Find where the given text appears and provide that cell's center as (X, Y) coordinate. 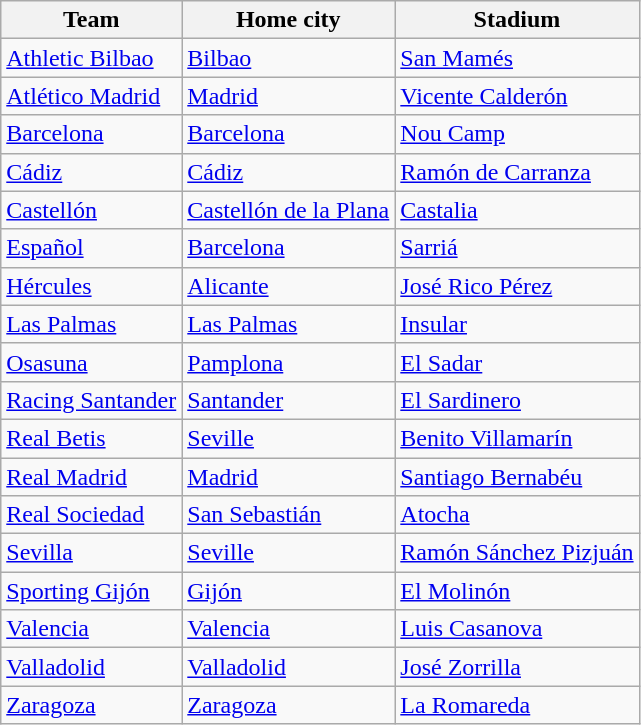
Sporting Gijón (92, 591)
Pamplona (288, 362)
Luis Casanova (517, 629)
La Romareda (517, 705)
Racing Santander (92, 400)
Real Sociedad (92, 515)
El Sardinero (517, 400)
Insular (517, 324)
Español (92, 248)
Ramón Sánchez Pizjuán (517, 553)
Sevilla (92, 553)
Santiago Bernabéu (517, 477)
Bilbao (288, 58)
El Sadar (517, 362)
El Molinón (517, 591)
Real Madrid (92, 477)
José Rico Pérez (517, 286)
Sarriá (517, 248)
José Zorrilla (517, 667)
Atlético Madrid (92, 96)
Real Betis (92, 438)
Atocha (517, 515)
Ramón de Carranza (517, 172)
Osasuna (92, 362)
Alicante (288, 286)
Nou Camp (517, 134)
Castalia (517, 210)
Benito Villamarín (517, 438)
Athletic Bilbao (92, 58)
Home city (288, 20)
Stadium (517, 20)
Castellón (92, 210)
Team (92, 20)
San Sebastián (288, 515)
Hércules (92, 286)
Castellón de la Plana (288, 210)
Vicente Calderón (517, 96)
San Mamés (517, 58)
Gijón (288, 591)
Santander (288, 400)
